For the text-containing cell, return its midpoint in (x, y) coordinate format. 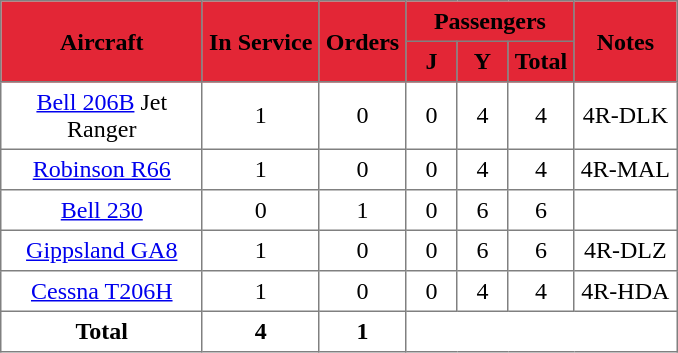
Robinson R66 (102, 169)
Gippsland GA8 (102, 250)
J (432, 61)
4R-HDA (626, 291)
Cessna T206H (102, 291)
4R-MAL (626, 169)
Bell 206B Jet Ranger (102, 116)
Bell 230 (102, 210)
4R-DLK (626, 116)
In Service (260, 42)
Orders (362, 42)
4R-DLZ (626, 250)
Aircraft (102, 42)
Y (482, 61)
Passengers (490, 21)
Notes (626, 42)
